For the text-containing cell, return its midpoint in (X, Y) coordinate format. 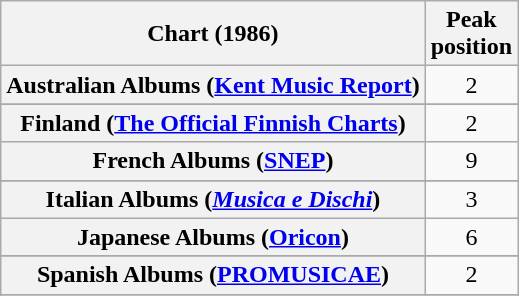
French Albums (SNEP) (213, 161)
Finland (The Official Finnish Charts) (213, 123)
9 (471, 161)
3 (471, 199)
Italian Albums (Musica e Dischi) (213, 199)
Chart (1986) (213, 34)
Japanese Albums (Oricon) (213, 237)
Spanish Albums (PROMUSICAE) (213, 275)
Peakposition (471, 34)
Australian Albums (Kent Music Report) (213, 85)
6 (471, 237)
